Search for the cell housing the specified text and yield its [X, Y] center coordinate. 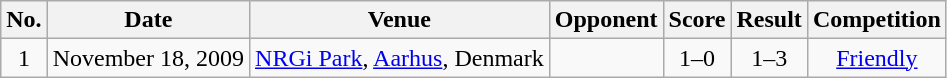
1–0 [697, 58]
Competition [876, 20]
NRGi Park, Aarhus, Denmark [400, 58]
Friendly [876, 58]
Score [697, 20]
1 [24, 58]
Result [769, 20]
Venue [400, 20]
Opponent [606, 20]
November 18, 2009 [148, 58]
1–3 [769, 58]
Date [148, 20]
No. [24, 20]
